From the cell containing the given text, extract its center point as (X, Y) coordinate. 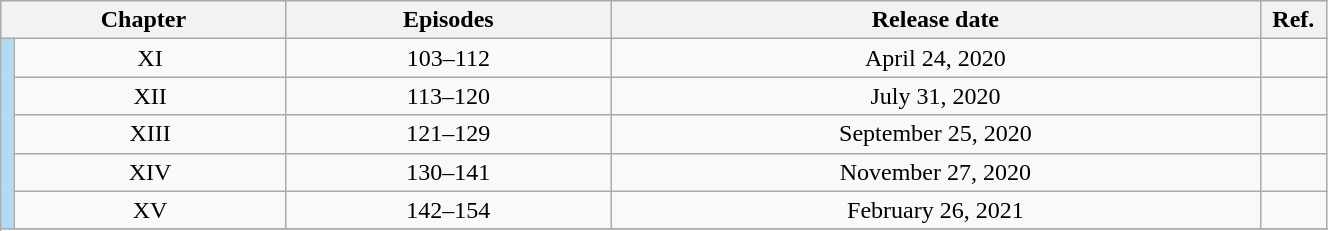
November 27, 2020 (936, 172)
Chapter (144, 20)
130–141 (448, 172)
103–112 (448, 58)
121–129 (448, 134)
April 24, 2020 (936, 58)
Ref. (1293, 20)
142–154 (448, 210)
XII (150, 96)
July 31, 2020 (936, 96)
Release date (936, 20)
XI (150, 58)
September 25, 2020 (936, 134)
113–120 (448, 96)
Episodes (448, 20)
XIII (150, 134)
February 26, 2021 (936, 210)
XV (150, 210)
XIV (150, 172)
